Capture the cell that displays the provided text and extract its (x, y) central coordinate. 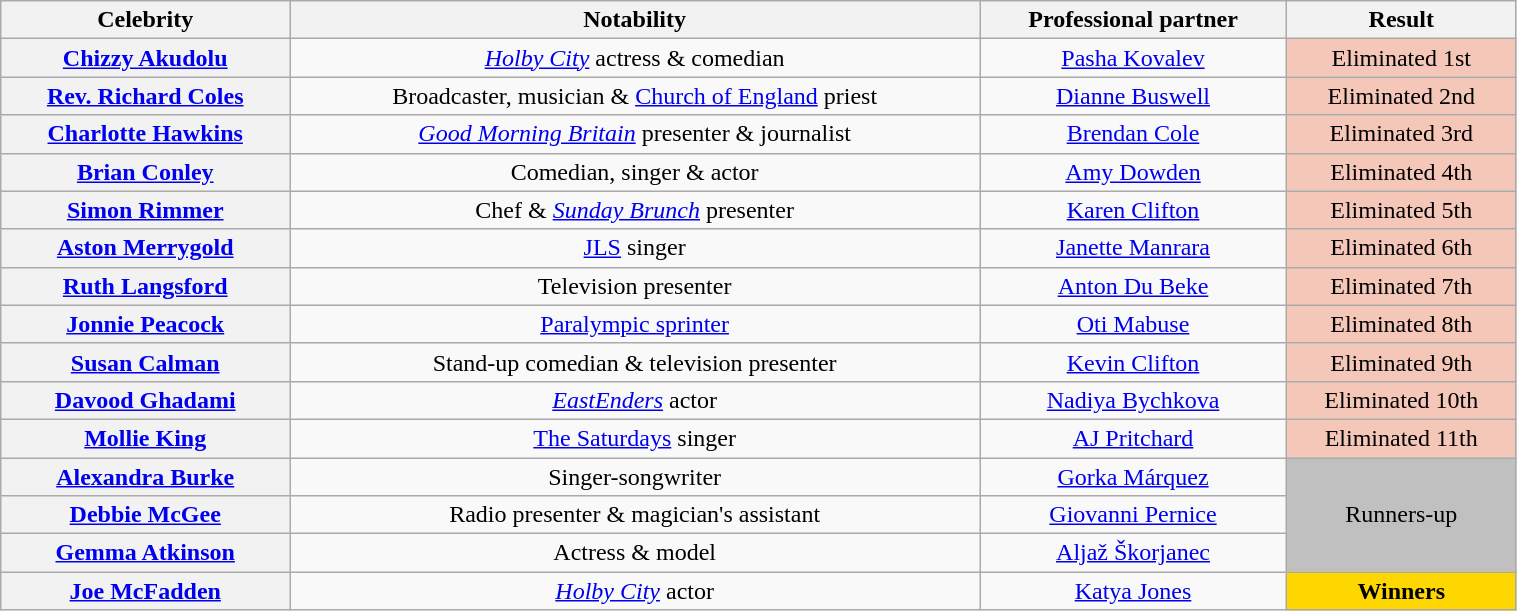
Chizzy Akudolu (146, 58)
Result (1401, 20)
Dianne Buswell (1134, 96)
Gorka Márquez (1134, 477)
Kevin Clifton (1134, 362)
Eliminated 4th (1401, 172)
Runners-up (1401, 515)
Pasha Kovalev (1134, 58)
Good Morning Britain presenter & journalist (635, 134)
Janette Manrara (1134, 248)
Eliminated 1st (1401, 58)
Broadcaster, musician & Church of England priest (635, 96)
Chef & Sunday Brunch presenter (635, 210)
Rev. Richard Coles (146, 96)
Oti Mabuse (1134, 324)
Aljaž Škorjanec (1134, 553)
Eliminated 2nd (1401, 96)
Debbie McGee (146, 515)
Celebrity (146, 20)
Simon Rimmer (146, 210)
Brendan Cole (1134, 134)
Eliminated 10th (1401, 400)
Eliminated 5th (1401, 210)
Eliminated 8th (1401, 324)
Stand-up comedian & television presenter (635, 362)
The Saturdays singer (635, 438)
Holby City actress & comedian (635, 58)
Brian Conley (146, 172)
Jonnie Peacock (146, 324)
Actress & model (635, 553)
Mollie King (146, 438)
Eliminated 6th (1401, 248)
Charlotte Hawkins (146, 134)
Giovanni Pernice (1134, 515)
Ruth Langsford (146, 286)
JLS singer (635, 248)
Eliminated 3rd (1401, 134)
Eliminated 9th (1401, 362)
Gemma Atkinson (146, 553)
Television presenter (635, 286)
Singer-songwriter (635, 477)
Paralympic sprinter (635, 324)
Winners (1401, 591)
Katya Jones (1134, 591)
Joe McFadden (146, 591)
Davood Ghadami (146, 400)
Notability (635, 20)
Susan Calman (146, 362)
Aston Merrygold (146, 248)
EastEnders actor (635, 400)
Eliminated 11th (1401, 438)
Comedian, singer & actor (635, 172)
Radio presenter & magician's assistant (635, 515)
AJ Pritchard (1134, 438)
Holby City actor (635, 591)
Nadiya Bychkova (1134, 400)
Karen Clifton (1134, 210)
Amy Dowden (1134, 172)
Anton Du Beke (1134, 286)
Professional partner (1134, 20)
Alexandra Burke (146, 477)
Eliminated 7th (1401, 286)
